Locate the cell with the specified text and output its [X, Y] center coordinate. 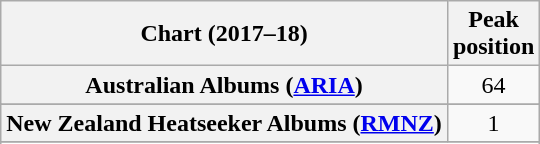
Australian Albums (ARIA) [224, 85]
64 [493, 85]
Chart (2017–18) [224, 34]
Peak position [493, 34]
New Zealand Heatseeker Albums (RMNZ) [224, 123]
1 [493, 123]
